Return the (X, Y) coordinate for the center point of the cell that contains the specified text.  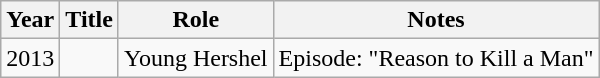
Title (90, 20)
Role (196, 20)
Year (30, 20)
Episode: "Reason to Kill a Man" (436, 58)
2013 (30, 58)
Notes (436, 20)
Young Hershel (196, 58)
